Search for the cell housing the specified text and yield its (x, y) center coordinate. 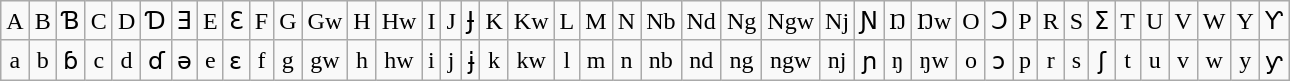
Nj (838, 21)
m (596, 60)
Kw (531, 21)
N (626, 21)
Ŋw (934, 21)
ŋ (898, 60)
Ɉ (470, 21)
u (1154, 60)
Nd (701, 21)
j (451, 60)
kw (531, 60)
ɲ (870, 60)
r (1050, 60)
hw (399, 60)
M (596, 21)
nj (838, 60)
nd (701, 60)
I (432, 21)
Ɗ (156, 21)
A (15, 21)
H (362, 21)
b (42, 60)
Nb (661, 21)
h (362, 60)
Ǝ (184, 21)
y (1245, 60)
i (432, 60)
R (1050, 21)
ɗ (156, 60)
gw (325, 60)
U (1154, 21)
d (126, 60)
ngw (791, 60)
Hw (399, 21)
S (1076, 21)
g (288, 60)
L (567, 21)
D (126, 21)
f (261, 60)
Ɓ (70, 21)
Ɔ (999, 21)
B (42, 21)
l (567, 60)
Y (1245, 21)
ǝ (184, 60)
Ʃ (1102, 21)
Ng (741, 21)
ng (741, 60)
k (494, 60)
t (1128, 60)
w (1214, 60)
Ɛ (236, 21)
Ngw (791, 21)
Ŋ (898, 21)
G (288, 21)
ɉ (470, 60)
ɛ (236, 60)
ŋw (934, 60)
ƴ (1274, 60)
C (98, 21)
nb (661, 60)
n (626, 60)
P (1025, 21)
E (210, 21)
O (971, 21)
v (1183, 60)
K (494, 21)
V (1183, 21)
Ƴ (1274, 21)
s (1076, 60)
T (1128, 21)
Ɲ (870, 21)
a (15, 60)
p (1025, 60)
e (210, 60)
ɔ (999, 60)
F (261, 21)
o (971, 60)
J (451, 21)
c (98, 60)
ɓ (70, 60)
Gw (325, 21)
W (1214, 21)
ʃ (1102, 60)
